Return (X, Y) of the center of cell containing provided text 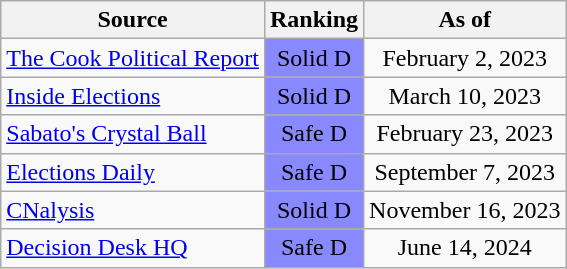
Elections Daily (133, 172)
Inside Elections (133, 96)
Sabato's Crystal Ball (133, 134)
As of (465, 20)
February 23, 2023 (465, 134)
Ranking (314, 20)
November 16, 2023 (465, 210)
Decision Desk HQ (133, 248)
February 2, 2023 (465, 58)
March 10, 2023 (465, 96)
June 14, 2024 (465, 248)
The Cook Political Report (133, 58)
CNalysis (133, 210)
September 7, 2023 (465, 172)
Source (133, 20)
